Extract the (x, y) coordinate from the center of the cell holding the provided text.  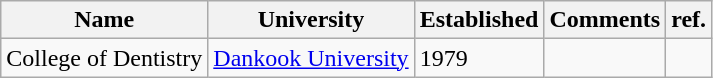
Comments (605, 20)
ref. (689, 20)
Name (104, 20)
Dankook University (311, 58)
University (311, 20)
Established (479, 20)
College of Dentistry (104, 58)
1979 (479, 58)
